Extract the [X, Y] coordinate from the center of the cell holding the provided text.  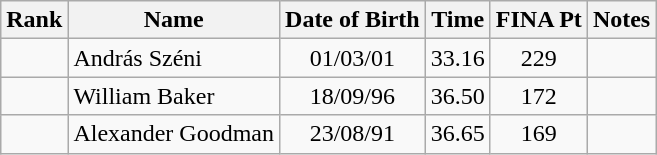
William Baker [174, 96]
33.16 [458, 58]
172 [538, 96]
András Széni [174, 58]
23/08/91 [353, 134]
Alexander Goodman [174, 134]
169 [538, 134]
Rank [34, 20]
36.65 [458, 134]
Date of Birth [353, 20]
229 [538, 58]
Time [458, 20]
Name [174, 20]
18/09/96 [353, 96]
36.50 [458, 96]
01/03/01 [353, 58]
FINA Pt [538, 20]
Notes [621, 20]
